Search for the cell housing the specified text and yield its (x, y) center coordinate. 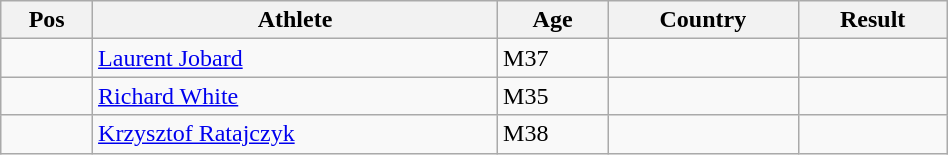
Laurent Jobard (296, 58)
Krzysztof Ratajczyk (296, 134)
M35 (553, 96)
Result (872, 20)
M38 (553, 134)
Richard White (296, 96)
M37 (553, 58)
Age (553, 20)
Country (704, 20)
Pos (47, 20)
Athlete (296, 20)
